Return the (x, y) coordinate for the center point of the cell that contains the specified text.  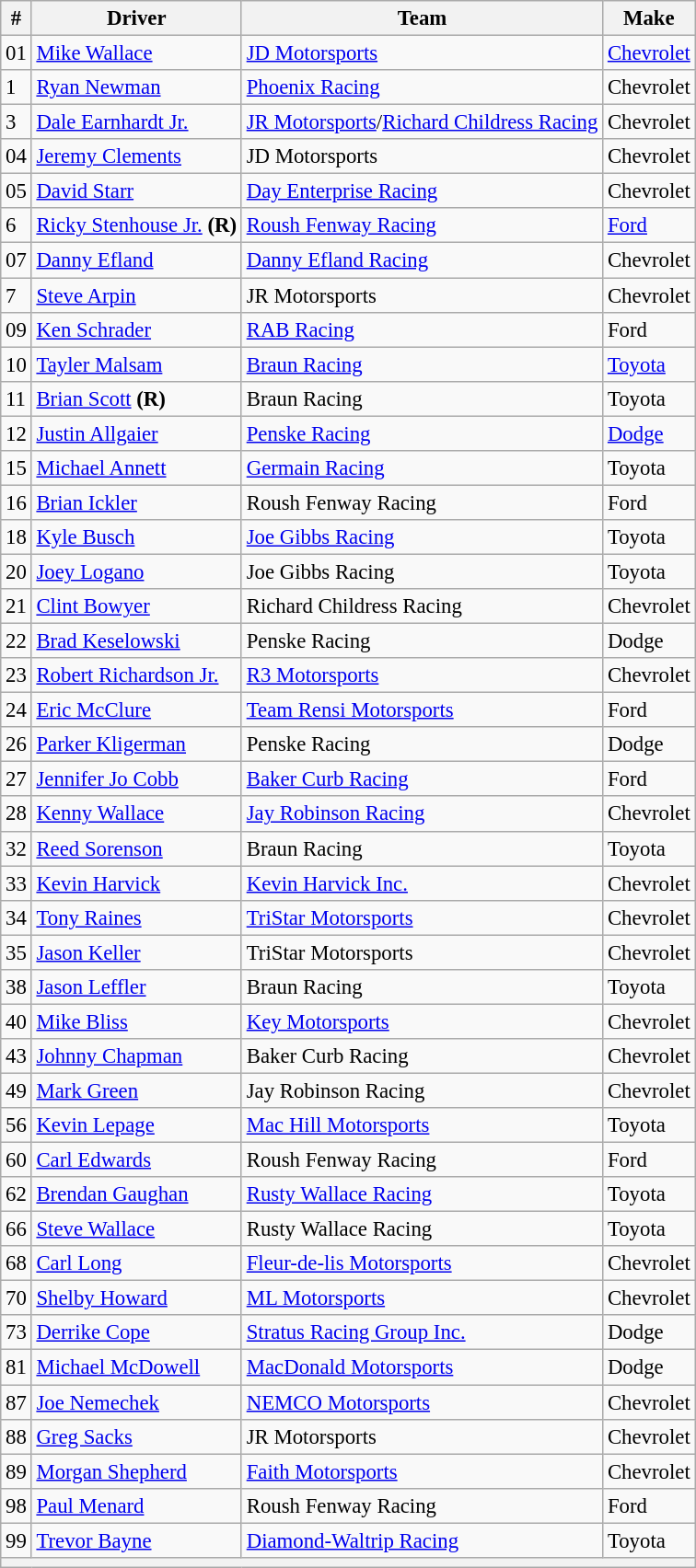
27 (17, 779)
Steve Arpin (136, 295)
04 (17, 156)
26 (17, 744)
Paul Menard (136, 1505)
David Starr (136, 191)
05 (17, 191)
98 (17, 1505)
35 (17, 952)
Jason Leffler (136, 987)
09 (17, 329)
6 (17, 225)
Morgan Shepherd (136, 1471)
Kevin Lepage (136, 1125)
NEMCO Motorsports (422, 1402)
88 (17, 1436)
Carl Edwards (136, 1160)
R3 Motorsports (422, 675)
Dale Earnhardt Jr. (136, 122)
Steve Wallace (136, 1229)
Michael McDowell (136, 1367)
Brendan Gaughan (136, 1194)
Joe Nemechek (136, 1402)
70 (17, 1298)
3 (17, 122)
56 (17, 1125)
Shelby Howard (136, 1298)
18 (17, 537)
Diamond-Waltrip Racing (422, 1540)
Driver (136, 18)
21 (17, 606)
33 (17, 883)
Jeremy Clements (136, 156)
Ken Schrader (136, 329)
Kyle Busch (136, 537)
07 (17, 260)
Day Enterprise Racing (422, 191)
62 (17, 1194)
Phoenix Racing (422, 87)
87 (17, 1402)
Team Rensi Motorsports (422, 710)
73 (17, 1333)
Team (422, 18)
24 (17, 710)
Michael Annett (136, 468)
12 (17, 433)
23 (17, 675)
66 (17, 1229)
99 (17, 1540)
Reed Sorenson (136, 848)
89 (17, 1471)
40 (17, 1021)
16 (17, 502)
Greg Sacks (136, 1436)
49 (17, 1090)
Key Motorsports (422, 1021)
15 (17, 468)
Joey Logano (136, 571)
Justin Allgaier (136, 433)
# (17, 18)
60 (17, 1160)
Tony Raines (136, 917)
Ryan Newman (136, 87)
68 (17, 1263)
Faith Motorsports (422, 1471)
32 (17, 848)
10 (17, 364)
Kenny Wallace (136, 814)
ML Motorsports (422, 1298)
Danny Efland (136, 260)
Stratus Racing Group Inc. (422, 1333)
Carl Long (136, 1263)
Mike Bliss (136, 1021)
81 (17, 1367)
20 (17, 571)
11 (17, 398)
Robert Richardson Jr. (136, 675)
Danny Efland Racing (422, 260)
Parker Kligerman (136, 744)
Jason Keller (136, 952)
Tayler Malsam (136, 364)
28 (17, 814)
34 (17, 917)
Richard Childress Racing (422, 606)
1 (17, 87)
Johnny Chapman (136, 1056)
22 (17, 641)
Derrike Cope (136, 1333)
RAB Racing (422, 329)
Mike Wallace (136, 53)
38 (17, 987)
JR Motorsports/Richard Childress Racing (422, 122)
Eric McClure (136, 710)
Fleur-de-lis Motorsports (422, 1263)
Kevin Harvick (136, 883)
7 (17, 295)
Trevor Bayne (136, 1540)
01 (17, 53)
Jennifer Jo Cobb (136, 779)
Brian Ickler (136, 502)
Mac Hill Motorsports (422, 1125)
Ricky Stenhouse Jr. (R) (136, 225)
MacDonald Motorsports (422, 1367)
Kevin Harvick Inc. (422, 883)
Germain Racing (422, 468)
Brad Keselowski (136, 641)
43 (17, 1056)
Make (649, 18)
Clint Bowyer (136, 606)
Mark Green (136, 1090)
Brian Scott (R) (136, 398)
